Detect which cell encompasses the target text, then output its (X, Y) center coordinate. 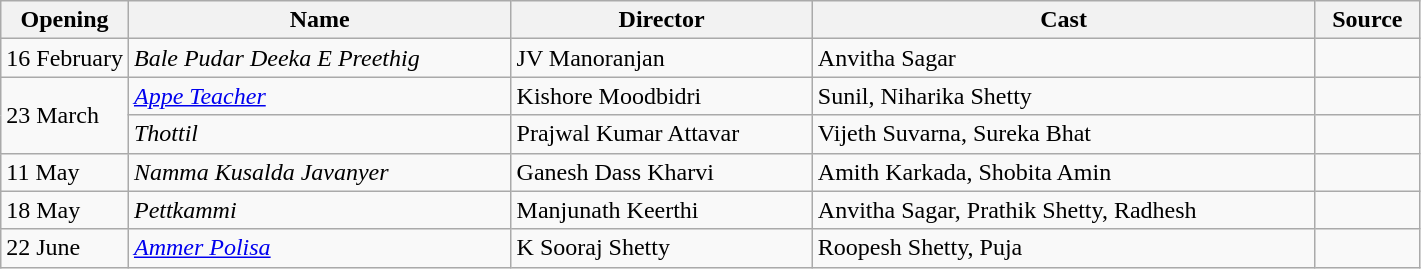
Kishore Moodbidri (662, 96)
Ammer Polisa (320, 248)
Anvitha Sagar, Prathik Shetty, Radhesh (1064, 210)
Appe Teacher (320, 96)
11 May (65, 172)
Bale Pudar Deeka E Preethig (320, 58)
Cast (1064, 20)
Thottil (320, 134)
Namma Kusalda Javanyer (320, 172)
Name (320, 20)
Source (1368, 20)
Sunil, Niharika Shetty (1064, 96)
Anvitha Sagar (1064, 58)
K Sooraj Shetty (662, 248)
23 March (65, 115)
Prajwal Kumar Attavar (662, 134)
Vijeth Suvarna, Sureka Bhat (1064, 134)
Roopesh Shetty, Puja (1064, 248)
Director (662, 20)
Manjunath Keerthi (662, 210)
Pettkammi (320, 210)
16 February (65, 58)
JV Manoranjan (662, 58)
22 June (65, 248)
Ganesh Dass Kharvi (662, 172)
18 May (65, 210)
Opening (65, 20)
Amith Karkada, Shobita Amin (1064, 172)
